Scan for the cell matching the given text and deliver its (X, Y) coordinate at center. 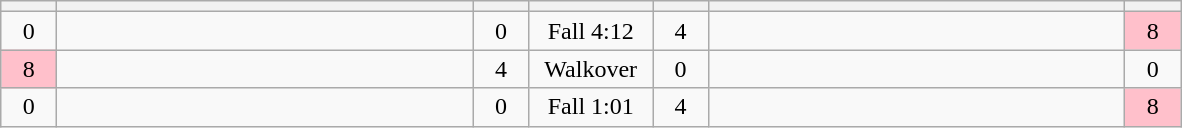
Walkover (591, 69)
Fall 4:12 (591, 31)
Fall 1:01 (591, 107)
